Return the [X, Y] coordinate for the center point of the cell that contains the specified text.  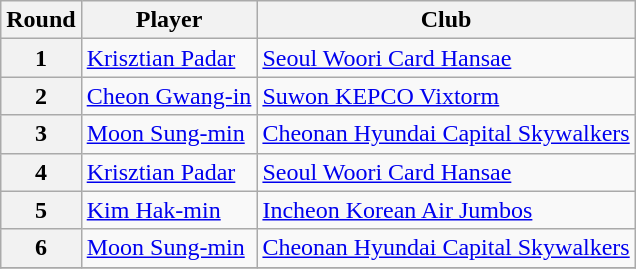
Kim Hak-min [169, 210]
Player [169, 20]
6 [41, 248]
3 [41, 134]
Incheon Korean Air Jumbos [446, 210]
Club [446, 20]
1 [41, 58]
4 [41, 172]
5 [41, 210]
Cheon Gwang-in [169, 96]
Round [41, 20]
Suwon KEPCO Vixtorm [446, 96]
2 [41, 96]
